Find where the given text appears and provide that cell's center as (x, y) coordinate. 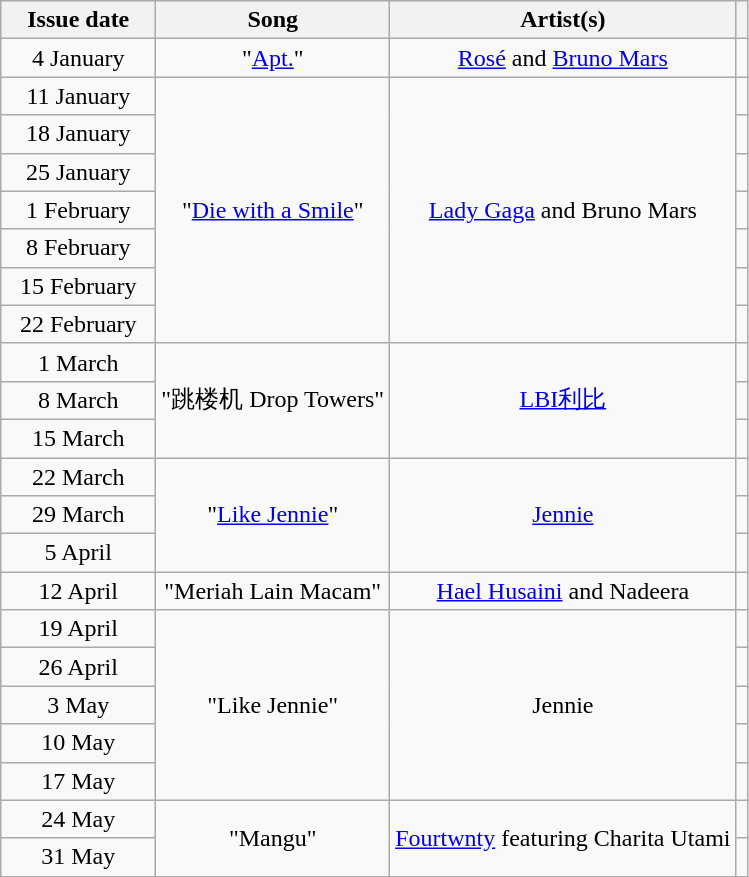
LBI利比 (563, 400)
8 February (78, 248)
Rosé and Bruno Mars (563, 58)
15 March (78, 438)
19 April (78, 629)
26 April (78, 667)
5 April (78, 553)
22 March (78, 477)
Fourtwnty featuring Charita Utami (563, 838)
22 February (78, 324)
"Die with a Smile" (273, 210)
3 May (78, 705)
"Mangu" (273, 838)
"Apt." (273, 58)
31 May (78, 857)
Artist(s) (563, 20)
15 February (78, 286)
Hael Husaini and Nadeera (563, 591)
1 February (78, 210)
8 March (78, 400)
12 April (78, 591)
1 March (78, 362)
"跳楼机 Drop Towers" (273, 400)
4 January (78, 58)
Song (273, 20)
29 March (78, 515)
Issue date (78, 20)
17 May (78, 781)
18 January (78, 134)
10 May (78, 743)
11 January (78, 96)
24 May (78, 819)
Lady Gaga and Bruno Mars (563, 210)
"Meriah Lain Macam" (273, 591)
25 January (78, 172)
